Find where the given text appears and provide that cell's center as (x, y) coordinate. 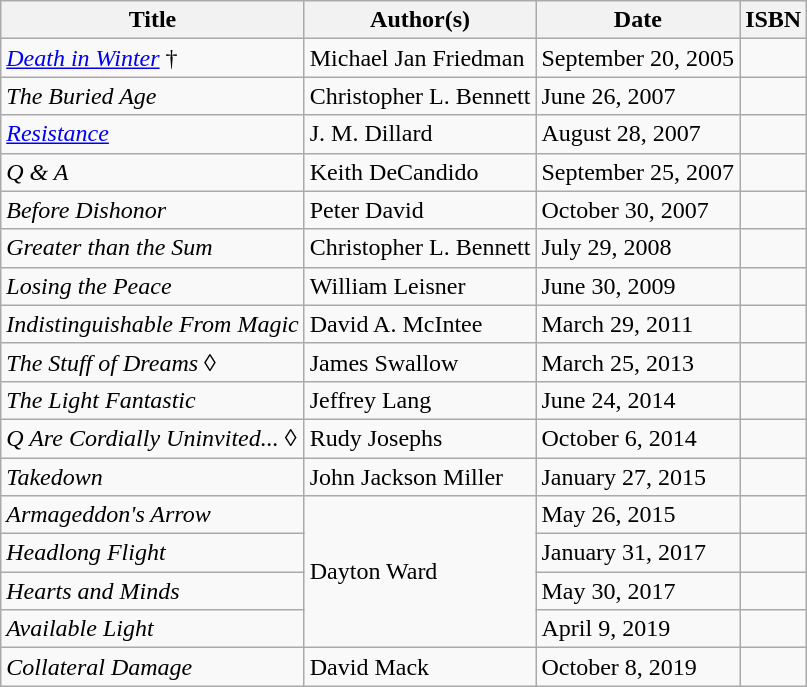
The Stuff of Dreams ◊ (152, 362)
October 30, 2007 (638, 210)
Resistance (152, 134)
January 27, 2015 (638, 477)
Q Are Cordially Uninvited... ◊ (152, 438)
Headlong Flight (152, 553)
Indistinguishable From Magic (152, 324)
John Jackson Miller (420, 477)
May 30, 2017 (638, 591)
April 9, 2019 (638, 629)
James Swallow (420, 362)
Rudy Josephs (420, 438)
June 30, 2009 (638, 286)
January 31, 2017 (638, 553)
David Mack (420, 667)
Before Dishonor (152, 210)
June 26, 2007 (638, 96)
ISBN (774, 20)
October 6, 2014 (638, 438)
J. M. Dillard (420, 134)
The Light Fantastic (152, 400)
September 25, 2007 (638, 172)
Losing the Peace (152, 286)
Available Light (152, 629)
Hearts and Minds (152, 591)
June 24, 2014 (638, 400)
Takedown (152, 477)
The Buried Age (152, 96)
Death in Winter † (152, 58)
July 29, 2008 (638, 248)
Author(s) (420, 20)
Dayton Ward (420, 572)
March 25, 2013 (638, 362)
Peter David (420, 210)
October 8, 2019 (638, 667)
Date (638, 20)
March 29, 2011 (638, 324)
September 20, 2005 (638, 58)
Q & A (152, 172)
May 26, 2015 (638, 515)
William Leisner (420, 286)
David A. McIntee (420, 324)
Keith DeCandido (420, 172)
Michael Jan Friedman (420, 58)
August 28, 2007 (638, 134)
Jeffrey Lang (420, 400)
Title (152, 20)
Armageddon's Arrow (152, 515)
Greater than the Sum (152, 248)
Collateral Damage (152, 667)
